Output the [X, Y] coordinate of the center of the cell containing the given text.  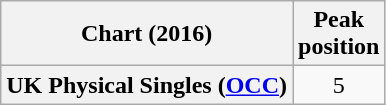
UK Physical Singles (OCC) [147, 85]
Peakposition [338, 34]
Chart (2016) [147, 34]
5 [338, 85]
